Capture the cell that displays the provided text and extract its [X, Y] central coordinate. 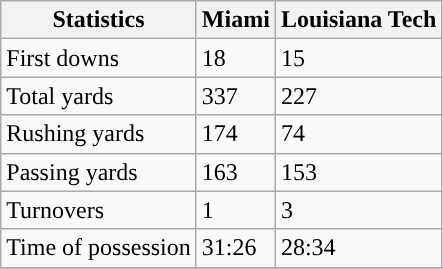
15 [358, 58]
Turnovers [99, 210]
3 [358, 210]
74 [358, 134]
Passing yards [99, 172]
Time of possession [99, 248]
Rushing yards [99, 134]
227 [358, 96]
Statistics [99, 20]
First downs [99, 58]
18 [236, 58]
31:26 [236, 248]
153 [358, 172]
Miami [236, 20]
28:34 [358, 248]
Total yards [99, 96]
1 [236, 210]
Louisiana Tech [358, 20]
337 [236, 96]
174 [236, 134]
163 [236, 172]
